Capture the cell that displays the provided text and extract its [X, Y] central coordinate. 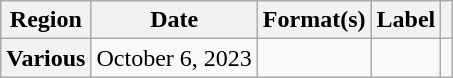
Region [46, 20]
Date [174, 20]
October 6, 2023 [174, 58]
Label [406, 20]
Various [46, 58]
Format(s) [314, 20]
